Search for the cell housing the specified text and yield its (X, Y) center coordinate. 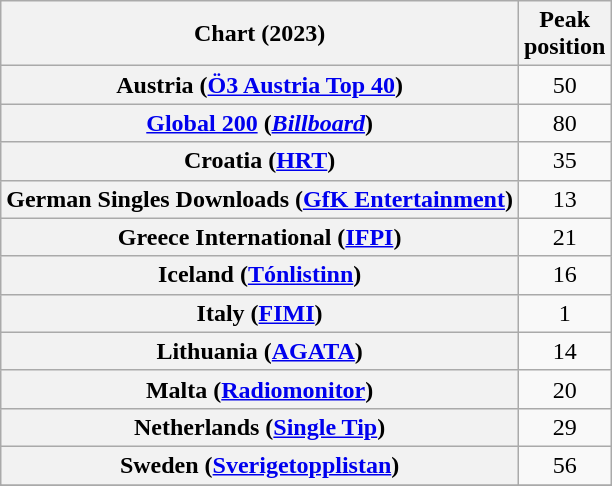
Malta (Radiomonitor) (260, 389)
14 (564, 351)
13 (564, 199)
56 (564, 465)
Netherlands (Single Tip) (260, 427)
Chart (2023) (260, 34)
29 (564, 427)
Austria (Ö3 Austria Top 40) (260, 85)
Croatia (HRT) (260, 161)
21 (564, 237)
Italy (FIMI) (260, 313)
16 (564, 275)
50 (564, 85)
Greece International (IFPI) (260, 237)
1 (564, 313)
20 (564, 389)
Lithuania (AGATA) (260, 351)
Sweden (Sverigetopplistan) (260, 465)
80 (564, 123)
German Singles Downloads (GfK Entertainment) (260, 199)
35 (564, 161)
Peakposition (564, 34)
Global 200 (Billboard) (260, 123)
Iceland (Tónlistinn) (260, 275)
